Pinpoint the cell where the given text exists, returning its (X, Y) midpoint coordinate. 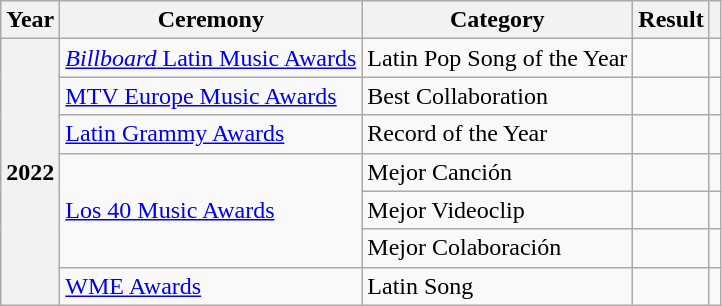
Result (671, 20)
Billboard Latin Music Awards (211, 58)
Latin Pop Song of the Year (498, 58)
MTV Europe Music Awards (211, 96)
Mejor Videoclip (498, 210)
Ceremony (211, 20)
Category (498, 20)
Year (30, 20)
Latin Grammy Awards (211, 134)
Record of the Year (498, 134)
Mejor Canción (498, 172)
Best Collaboration (498, 96)
WME Awards (211, 286)
Los 40 Music Awards (211, 210)
Latin Song (498, 286)
2022 (30, 172)
Mejor Colaboración (498, 248)
